Identify which cell holds the provided text, then report its (x, y) central coordinate. 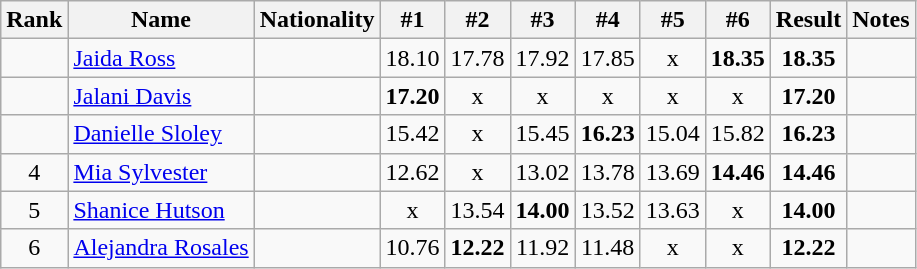
15.04 (672, 134)
13.52 (608, 210)
Notes (881, 20)
Rank (34, 20)
4 (34, 172)
Danielle Sloley (161, 134)
13.63 (672, 210)
Result (808, 20)
#4 (608, 20)
10.76 (412, 248)
6 (34, 248)
15.82 (738, 134)
17.78 (478, 58)
17.85 (608, 58)
17.92 (542, 58)
Jalani Davis (161, 96)
15.42 (412, 134)
#6 (738, 20)
Nationality (317, 20)
Name (161, 20)
13.54 (478, 210)
11.48 (608, 248)
13.69 (672, 172)
Jaida Ross (161, 58)
Alejandra Rosales (161, 248)
#1 (412, 20)
#3 (542, 20)
13.02 (542, 172)
11.92 (542, 248)
#2 (478, 20)
13.78 (608, 172)
15.45 (542, 134)
Shanice Hutson (161, 210)
12.62 (412, 172)
#5 (672, 20)
5 (34, 210)
Mia Sylvester (161, 172)
18.10 (412, 58)
